Scan for the cell matching the given text and deliver its (X, Y) coordinate at center. 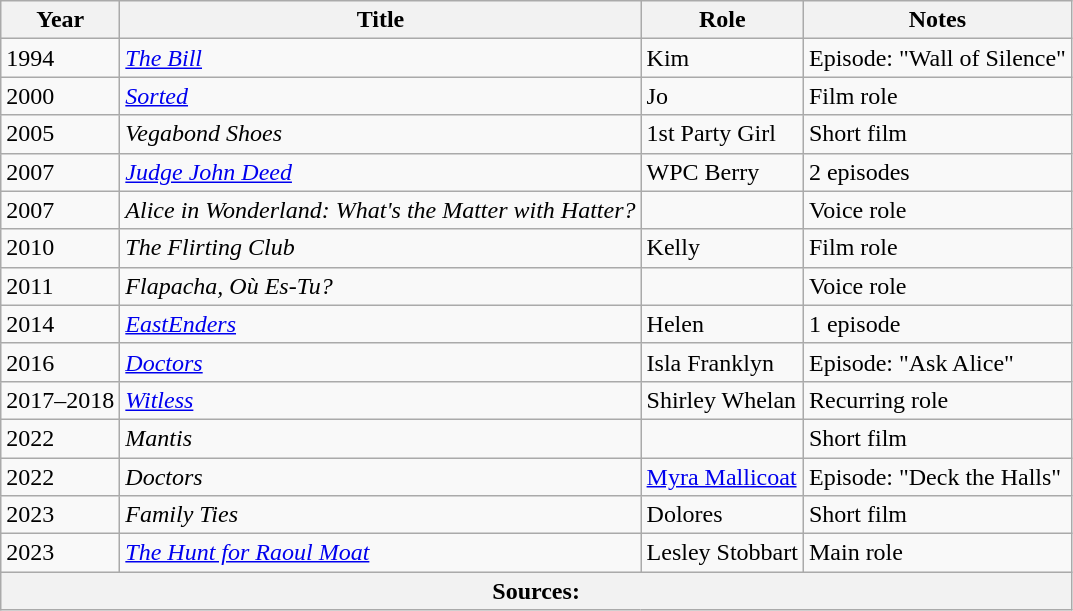
2011 (60, 286)
Mantis (380, 438)
1st Party Girl (722, 134)
The Hunt for Raoul Moat (380, 553)
Shirley Whelan (722, 400)
Notes (937, 20)
Role (722, 20)
Recurring role (937, 400)
2005 (60, 134)
Family Ties (380, 515)
Episode: "Ask Alice" (937, 362)
Alice in Wonderland: What's the Matter with Hatter? (380, 210)
Title (380, 20)
2016 (60, 362)
Kim (722, 58)
2017–2018 (60, 400)
1 episode (937, 324)
Year (60, 20)
2014 (60, 324)
1994 (60, 58)
Vegabond Shoes (380, 134)
WPC Berry (722, 172)
Helen (722, 324)
Sorted (380, 96)
2000 (60, 96)
Flapacha, Où Es-Tu? (380, 286)
Myra Mallicoat (722, 477)
Judge John Deed (380, 172)
EastEnders (380, 324)
2 episodes (937, 172)
Dolores (722, 515)
Sources: (536, 591)
Witless (380, 400)
Kelly (722, 248)
Lesley Stobbart (722, 553)
The Bill (380, 58)
Jo (722, 96)
The Flirting Club (380, 248)
Isla Franklyn (722, 362)
Episode: "Deck the Halls" (937, 477)
2010 (60, 248)
Main role (937, 553)
Episode: "Wall of Silence" (937, 58)
